Return (X, Y) of the center of cell containing provided text 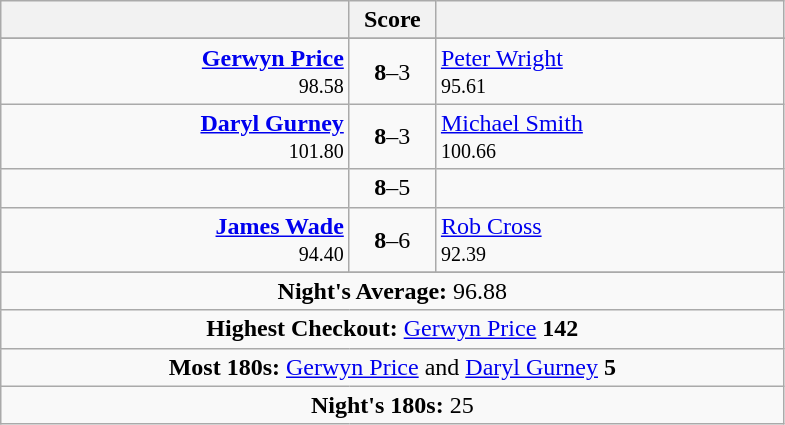
James Wade 94.40 (176, 240)
Michael Smith 100.66 (610, 136)
Most 180s: Gerwyn Price and Daryl Gurney 5 (392, 367)
Night's 180s: 25 (392, 405)
Peter Wright 95.61 (610, 72)
Score (392, 20)
Daryl Gurney 101.80 (176, 136)
Gerwyn Price 98.58 (176, 72)
8–6 (392, 240)
Highest Checkout: Gerwyn Price 142 (392, 329)
8–5 (392, 188)
Night's Average: 96.88 (392, 291)
Rob Cross 92.39 (610, 240)
